Capture the cell that displays the provided text and extract its [x, y] central coordinate. 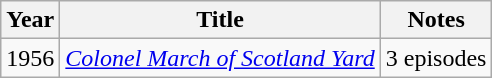
Notes [436, 20]
Colonel March of Scotland Yard [220, 58]
1956 [30, 58]
Year [30, 20]
Title [220, 20]
3 episodes [436, 58]
